Detect which cell encompasses the target text, then output its [X, Y] center coordinate. 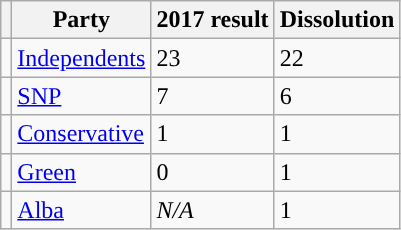
6 [337, 96]
Alba [82, 210]
7 [212, 96]
N/A [212, 210]
Conservative [82, 134]
23 [212, 58]
Green [82, 172]
Party [82, 20]
Independents [82, 58]
SNP [82, 96]
22 [337, 58]
0 [212, 172]
2017 result [212, 20]
Dissolution [337, 20]
